Locate the cell with the specified text and output its (x, y) center coordinate. 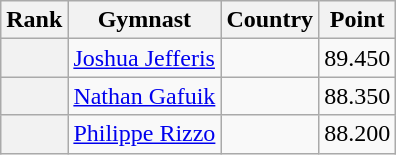
88.350 (358, 96)
Point (358, 20)
88.200 (358, 134)
89.450 (358, 58)
Nathan Gafuik (144, 96)
Joshua Jefferis (144, 58)
Philippe Rizzo (144, 134)
Rank (34, 20)
Country (270, 20)
Gymnast (144, 20)
